Return the [x, y] coordinate for the center point of the cell that contains the specified text.  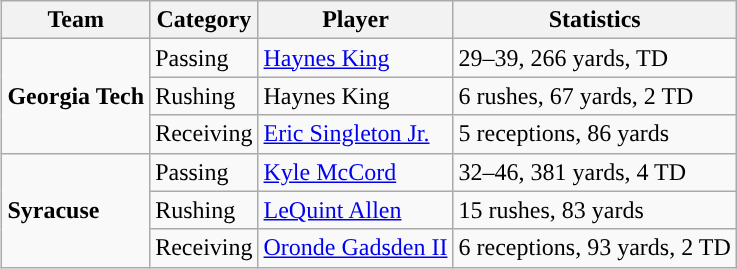
6 rushes, 67 yards, 2 TD [594, 96]
Category [204, 20]
Oronde Gadsden II [356, 248]
Georgia Tech [76, 96]
Syracuse [76, 210]
15 rushes, 83 yards [594, 210]
Team [76, 20]
Player [356, 20]
LeQuint Allen [356, 210]
Eric Singleton Jr. [356, 134]
6 receptions, 93 yards, 2 TD [594, 248]
Statistics [594, 20]
5 receptions, 86 yards [594, 134]
29–39, 266 yards, TD [594, 58]
Kyle McCord [356, 172]
32–46, 381 yards, 4 TD [594, 172]
